From the cell containing the given text, extract its center point as [x, y] coordinate. 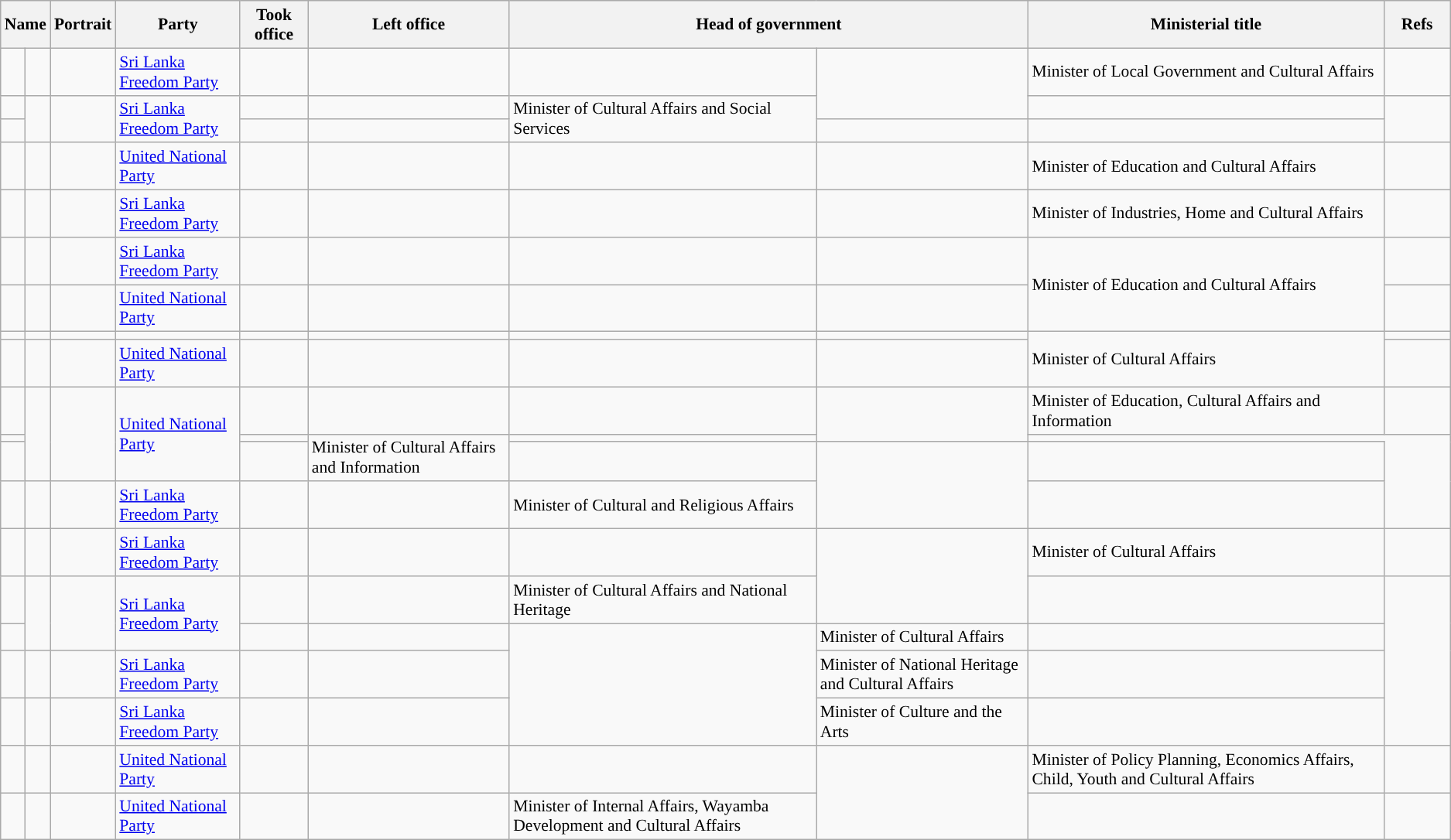
Ministerial title [1206, 25]
Minister of Cultural Affairs and Social Services [662, 119]
Minister of Industries, Home and Cultural Affairs [1206, 213]
Minister of Culture and the Arts [922, 722]
Minister of National Heritage and Cultural Affairs [922, 674]
Minister of Policy Planning, Economics Affairs, Child, Youth and Cultural Affairs [1206, 769]
Minister of Education, Cultural Affairs and Information [1206, 410]
Head of government [768, 25]
Minister of Cultural and Religious Affairs [662, 506]
Left office [409, 25]
Portrait [83, 25]
Refs [1418, 25]
Party [178, 25]
Minister of Internal Affairs, Wayamba Development and Cultural Affairs [662, 817]
Minister of Cultural Affairs and Information [409, 458]
Minister of Local Government and Cultural Affairs [1206, 71]
Minister of Cultural Affairs and National Heritage [662, 600]
Took office [274, 25]
Name [26, 25]
